Capture the cell that displays the provided text and extract its (X, Y) central coordinate. 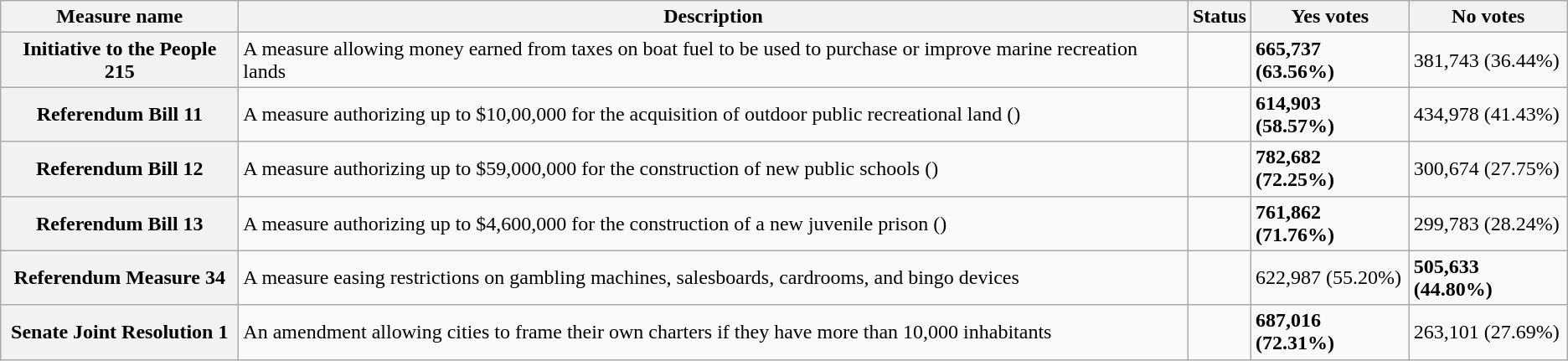
Description (714, 17)
Status (1220, 17)
505,633 (44.80%) (1488, 278)
614,903 (58.57%) (1330, 114)
Yes votes (1330, 17)
A measure allowing money earned from taxes on boat fuel to be used to purchase or improve marine recreation lands (714, 60)
Referendum Bill 12 (120, 169)
687,016 (72.31%) (1330, 332)
Referendum Measure 34 (120, 278)
782,682 (72.25%) (1330, 169)
381,743 (36.44%) (1488, 60)
Referendum Bill 11 (120, 114)
Referendum Bill 13 (120, 223)
263,101 (27.69%) (1488, 332)
Senate Joint Resolution 1 (120, 332)
An amendment allowing cities to frame their own charters if they have more than 10,000 inhabitants (714, 332)
A measure easing restrictions on gambling machines, salesboards, cardrooms, and bingo devices (714, 278)
761,862 (71.76%) (1330, 223)
No votes (1488, 17)
622,987 (55.20%) (1330, 278)
299,783 (28.24%) (1488, 223)
300,674 (27.75%) (1488, 169)
A measure authorizing up to $59,000,000 for the construction of new public schools () (714, 169)
Measure name (120, 17)
A measure authorizing up to $4,600,000 for the construction of a new juvenile prison () (714, 223)
665,737 (63.56%) (1330, 60)
A measure authorizing up to $10,00,000 for the acquisition of outdoor public recreational land () (714, 114)
Initiative to the People 215 (120, 60)
434,978 (41.43%) (1488, 114)
